Detect which cell encompasses the target text, then output its (X, Y) center coordinate. 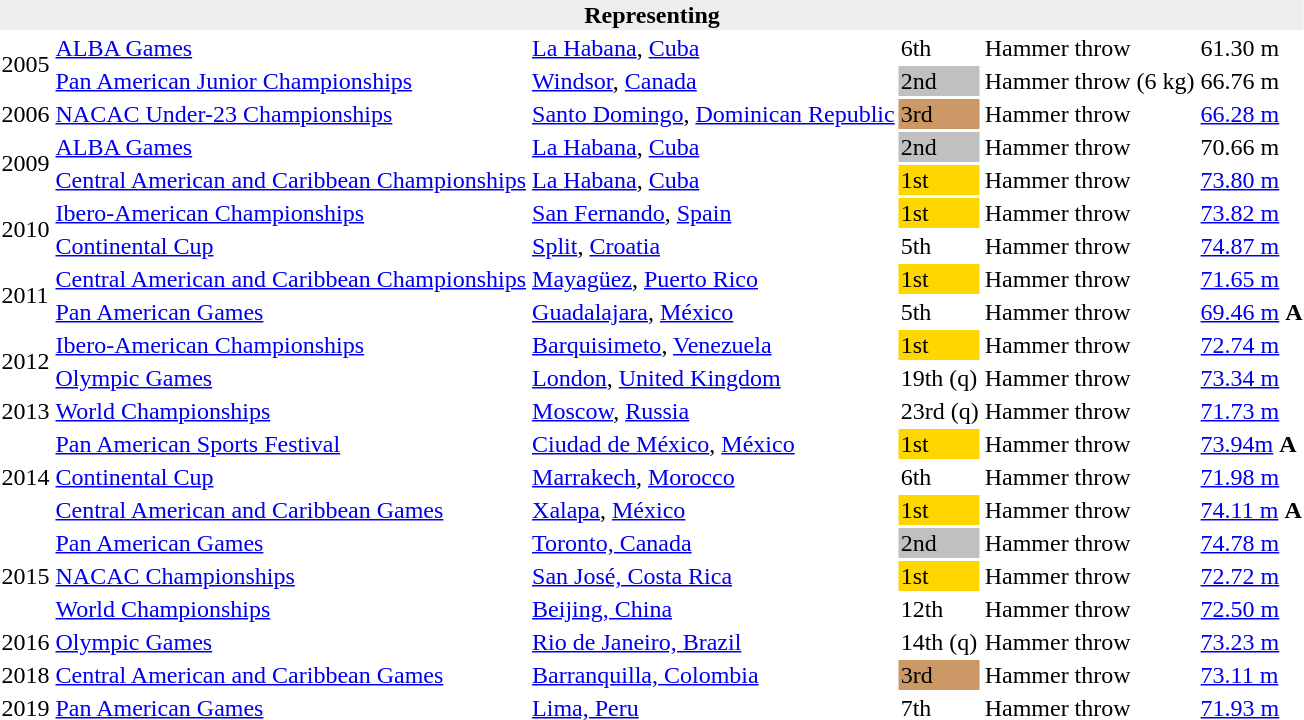
73.11 m (1252, 675)
San Fernando, Spain (714, 213)
74.11 m A (1252, 510)
73.82 m (1252, 213)
2010 (26, 230)
66.28 m (1252, 114)
73.80 m (1252, 180)
Hammer throw (6 kg) (1090, 81)
Split, Croatia (714, 246)
Barquisimeto, Venezuela (714, 345)
72.72 m (1252, 576)
71.98 m (1252, 477)
69.46 m A (1252, 312)
12th (940, 609)
2011 (26, 296)
London, United Kingdom (714, 378)
71.65 m (1252, 279)
70.66 m (1252, 147)
Mayagüez, Puerto Rico (714, 279)
Beijing, China (714, 609)
2016 (26, 642)
73.34 m (1252, 378)
14th (q) (940, 642)
Barranquilla, Colombia (714, 675)
2018 (26, 675)
Representing (652, 15)
2013 (26, 411)
Moscow, Russia (714, 411)
2015 (26, 576)
Windsor, Canada (714, 81)
19th (q) (940, 378)
73.94m A (1252, 444)
Xalapa, México (714, 510)
23rd (q) (940, 411)
66.76 m (1252, 81)
2014 (26, 477)
74.78 m (1252, 543)
2005 (26, 64)
Toronto, Canada (714, 543)
72.50 m (1252, 609)
Marrakech, Morocco (714, 477)
74.87 m (1252, 246)
Pan American Sports Festival (291, 444)
Santo Domingo, Dominican Republic (714, 114)
72.74 m (1252, 345)
73.23 m (1252, 642)
Ciudad de México, México (714, 444)
2009 (26, 164)
Rio de Janeiro, Brazil (714, 642)
2012 (26, 362)
Pan American Junior Championships (291, 81)
Guadalajara, México (714, 312)
71.73 m (1252, 411)
NACAC Championships (291, 576)
San José, Costa Rica (714, 576)
61.30 m (1252, 48)
2006 (26, 114)
NACAC Under-23 Championships (291, 114)
